Detect which cell encompasses the target text, then output its (x, y) center coordinate. 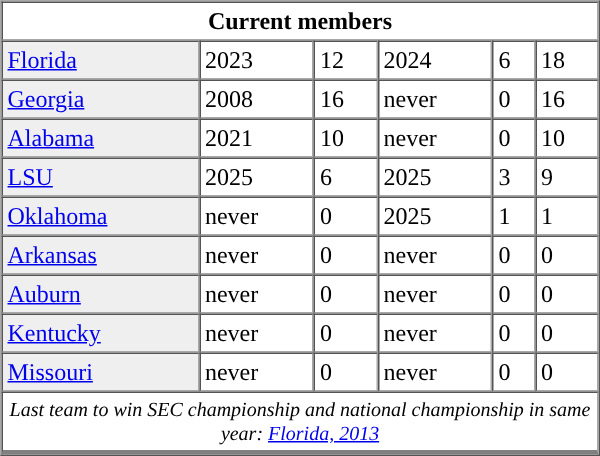
9 (567, 178)
Kentucky (100, 334)
Arkansas (100, 256)
2024 (436, 60)
LSU (100, 178)
Alabama (100, 138)
2021 (256, 138)
2008 (256, 100)
Georgia (100, 100)
2023 (256, 60)
12 (346, 60)
Florida (100, 60)
Auburn (100, 294)
Last team to win SEC championship and national championship in same year: Florida, 2013 (300, 424)
18 (567, 60)
Current members (300, 22)
Oklahoma (100, 216)
Missouri (100, 372)
3 (514, 178)
